Return (x, y) of the center of cell containing provided text 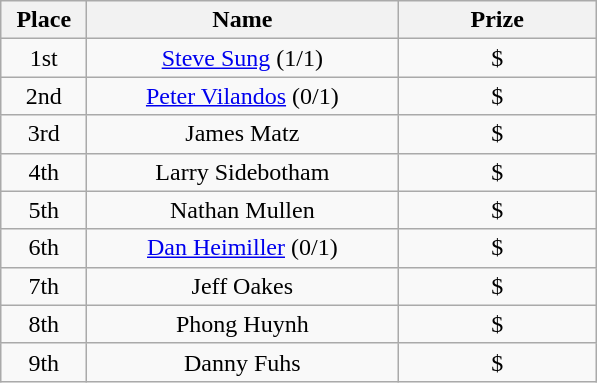
7th (44, 286)
Place (44, 20)
Peter Vilandos (0/1) (242, 96)
Dan Heimiller (0/1) (242, 248)
2nd (44, 96)
Prize (498, 20)
Danny Fuhs (242, 362)
5th (44, 210)
Larry Sidebotham (242, 172)
6th (44, 248)
4th (44, 172)
9th (44, 362)
3rd (44, 134)
Name (242, 20)
1st (44, 58)
Steve Sung (1/1) (242, 58)
Jeff Oakes (242, 286)
James Matz (242, 134)
8th (44, 324)
Phong Huynh (242, 324)
Nathan Mullen (242, 210)
